For the text-containing cell, return its midpoint in (X, Y) coordinate format. 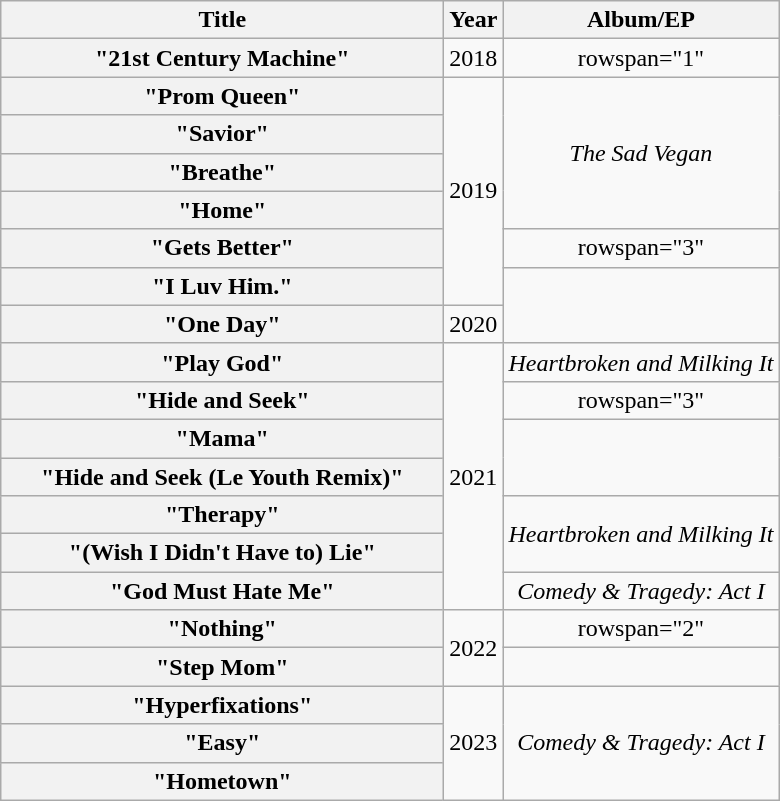
"Hyperfixations" (222, 705)
2019 (474, 191)
rowspan="2" (641, 629)
2018 (474, 58)
Year (474, 20)
2023 (474, 743)
"Savior" (222, 134)
2020 (474, 324)
"Easy" (222, 743)
Title (222, 20)
"Prom Queen" (222, 96)
"God Must Hate Me" (222, 591)
2021 (474, 476)
"Home" (222, 210)
rowspan="1" (641, 58)
"Hometown" (222, 781)
"(Wish I Didn't Have to) Lie" (222, 553)
"Hide and Seek (Le Youth Remix)" (222, 477)
The Sad Vegan (641, 153)
"Step Mom" (222, 667)
2022 (474, 648)
"I Luv Him." (222, 286)
"Hide and Seek" (222, 400)
"21st Century Machine" (222, 58)
"Nothing" (222, 629)
"Play God" (222, 362)
"Mama" (222, 438)
"Gets Better" (222, 248)
"One Day" (222, 324)
Album/EP (641, 20)
"Breathe" (222, 172)
"Therapy" (222, 515)
